Return (X, Y) of the center of cell containing provided text 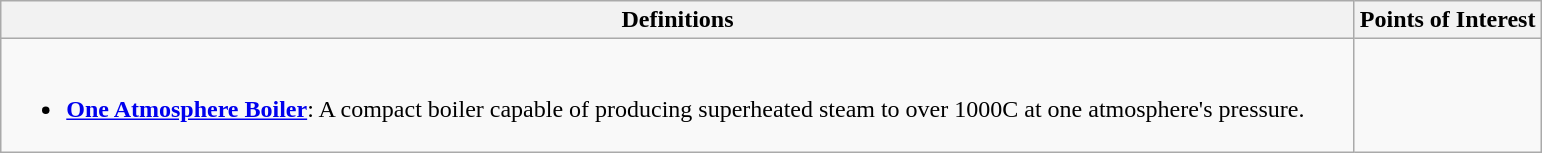
One Atmosphere Boiler: A compact boiler capable of producing superheated steam to over 1000C at one atmosphere's pressure. (678, 96)
Points of Interest (1448, 20)
Definitions (678, 20)
